Find where the given text appears and provide that cell's center as [x, y] coordinate. 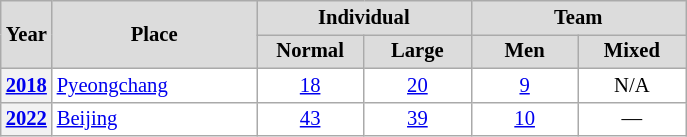
N/A [632, 85]
39 [418, 119]
10 [524, 119]
2022 [26, 119]
20 [418, 85]
Normal [310, 51]
Pyeongchang [154, 85]
Team [578, 17]
— [632, 119]
Men [524, 51]
Mixed [632, 51]
43 [310, 119]
Year [26, 34]
Place [154, 34]
18 [310, 85]
Large [418, 51]
2018 [26, 85]
Individual [363, 17]
9 [524, 85]
Beijing [154, 119]
